Scan for the cell matching the given text and deliver its [X, Y] coordinate at center. 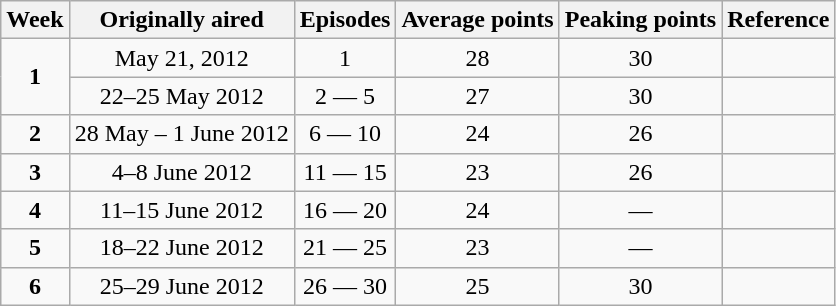
11 — 15 [345, 172]
22–25 May 2012 [182, 96]
18–22 June 2012 [182, 248]
21 — 25 [345, 248]
28 [478, 58]
25–29 June 2012 [182, 286]
Reference [778, 20]
5 [35, 248]
3 [35, 172]
4–8 June 2012 [182, 172]
Peaking points [640, 20]
16 — 20 [345, 210]
2 — 5 [345, 96]
11–15 June 2012 [182, 210]
27 [478, 96]
25 [478, 286]
6 — 10 [345, 134]
Week [35, 20]
May 21, 2012 [182, 58]
Originally aired [182, 20]
28 May – 1 June 2012 [182, 134]
6 [35, 286]
Episodes [345, 20]
4 [35, 210]
26 — 30 [345, 286]
Average points [478, 20]
2 [35, 134]
